Capture the cell that displays the provided text and extract its (X, Y) central coordinate. 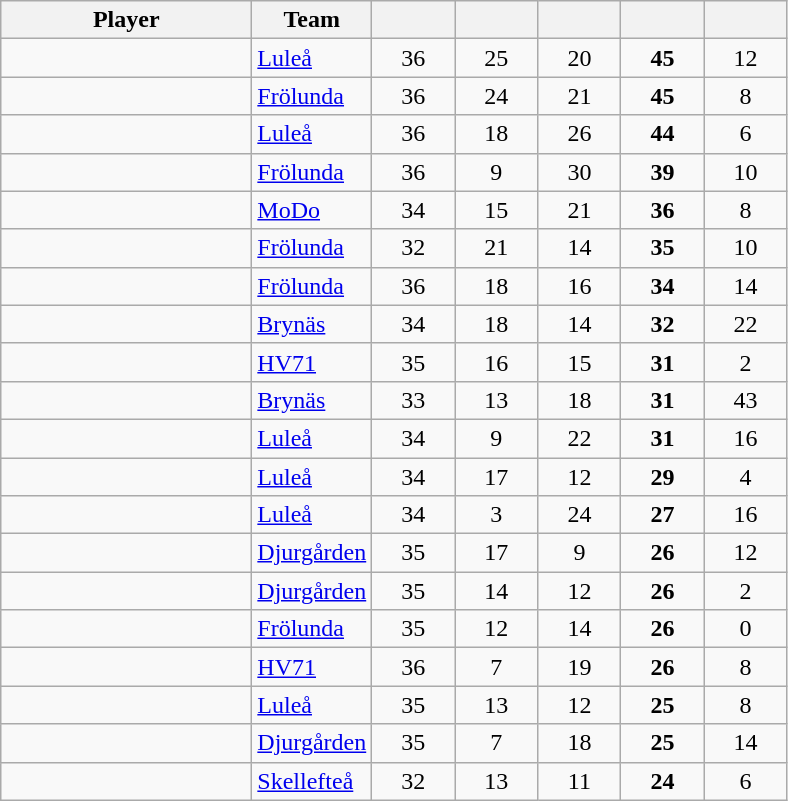
27 (662, 515)
29 (662, 477)
0 (746, 629)
19 (580, 667)
11 (580, 781)
44 (662, 134)
Skellefteå (312, 781)
Player (126, 20)
30 (580, 172)
Team (312, 20)
39 (662, 172)
4 (746, 477)
MoDo (312, 210)
20 (580, 58)
33 (414, 400)
3 (496, 515)
43 (746, 400)
